Determine the (x, y) coordinate at the center of the cell enclosing the given text.  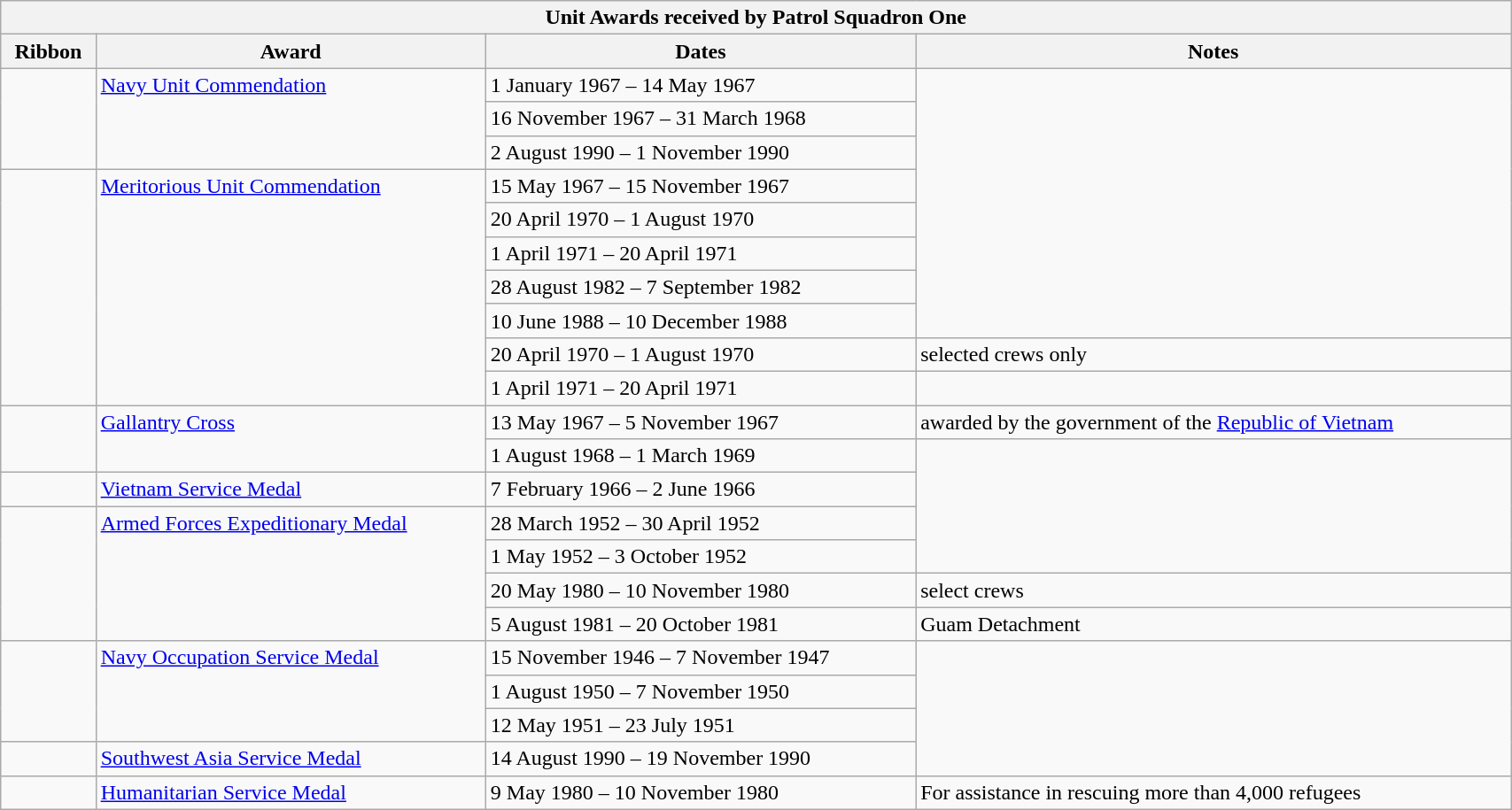
15 May 1967 – 15 November 1967 (700, 186)
15 November 1946 – 7 November 1947 (700, 658)
1 August 1968 – 1 March 1969 (700, 456)
selected crews only (1213, 354)
13 May 1967 – 5 November 1967 (700, 422)
28 August 1982 – 7 September 1982 (700, 287)
Unit Awards received by Patrol Squadron One (756, 18)
1 January 1967 – 14 May 1967 (700, 85)
Ribbon (48, 51)
12 May 1951 – 23 July 1951 (700, 725)
Southwest Asia Service Medal (291, 759)
Armed Forces Expeditionary Medal (291, 574)
Gallantry Cross (291, 439)
Vietnam Service Medal (291, 490)
10 June 1988 – 10 December 1988 (700, 320)
Guam Detachment (1213, 624)
7 February 1966 – 2 June 1966 (700, 490)
2 August 1990 – 1 November 1990 (700, 152)
Humanitarian Service Medal (291, 792)
28 March 1952 – 30 April 1952 (700, 523)
14 August 1990 – 19 November 1990 (700, 759)
awarded by the government of the Republic of Vietnam (1213, 422)
5 August 1981 – 20 October 1981 (700, 624)
Navy Unit Commendation (291, 119)
Notes (1213, 51)
select crews (1213, 590)
16 November 1967 – 31 March 1968 (700, 119)
9 May 1980 – 10 November 1980 (700, 792)
1 August 1950 – 7 November 1950 (700, 691)
For assistance in rescuing more than 4,000 refugees (1213, 792)
Navy Occupation Service Medal (291, 691)
20 May 1980 – 10 November 1980 (700, 590)
Meritorious Unit Commendation (291, 287)
1 May 1952 – 3 October 1952 (700, 557)
Award (291, 51)
Dates (700, 51)
